Capture the cell that displays the provided text and extract its [X, Y] central coordinate. 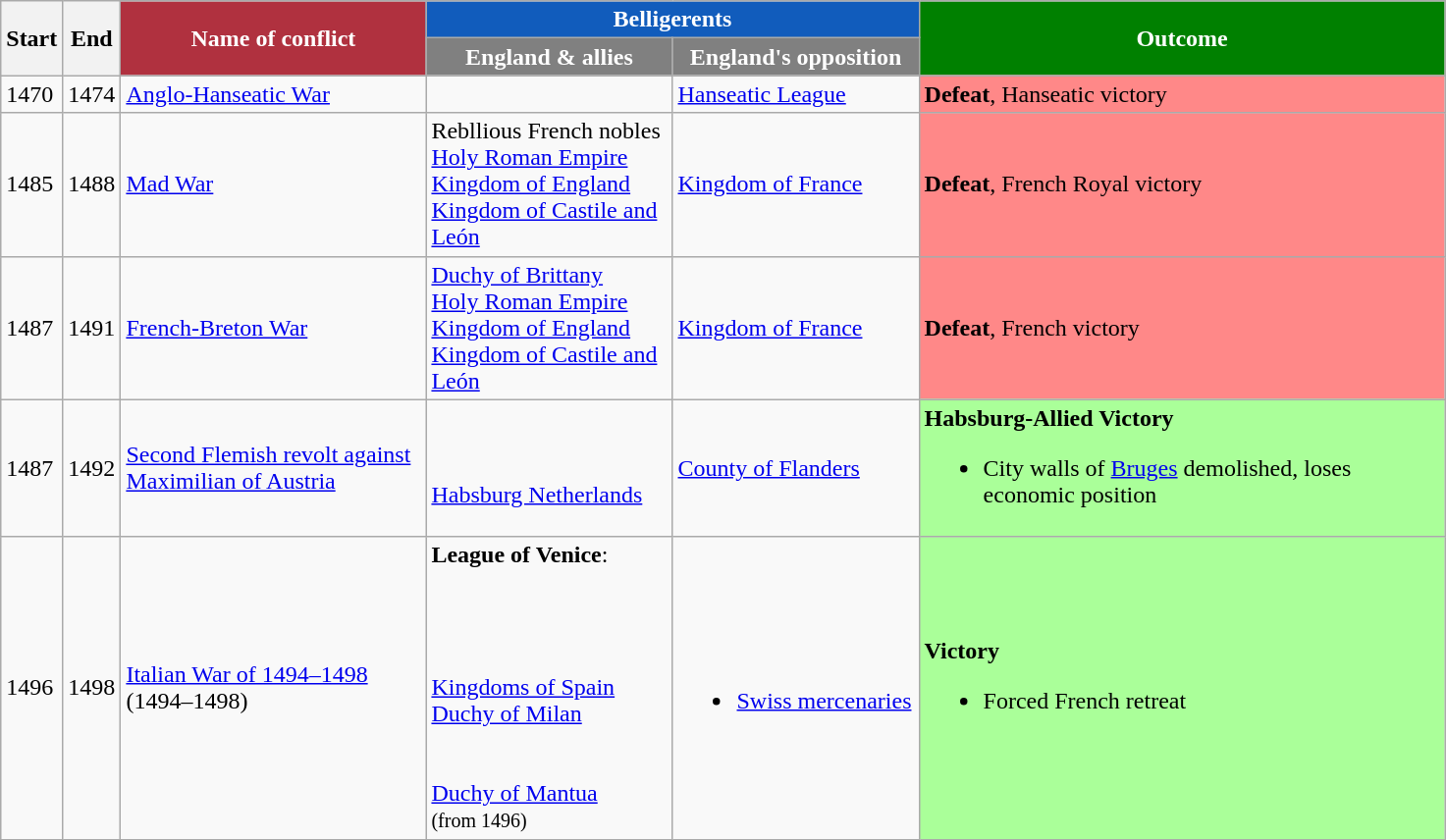
Swiss mercenaries [795, 688]
Habsburg Netherlands [550, 468]
Name of conflict [273, 38]
1474 [92, 94]
VictoryForced French retreat [1182, 688]
Defeat, French Royal victory [1182, 184]
Defeat, Hanseatic victory [1182, 94]
Mad War [273, 184]
League of Venice: Kingdoms of Spain Duchy of Milan Duchy of Mantua (from 1496) [550, 688]
French-Breton War [273, 328]
1470 [31, 94]
Belligerents [672, 20]
End [92, 38]
Hanseatic League [795, 94]
1496 [31, 688]
Second Flemish revolt against Maximilian of Austria [273, 468]
Anglo-Hanseatic War [273, 94]
1488 [92, 184]
Defeat, French victory [1182, 328]
1485 [31, 184]
England & allies [550, 57]
Duchy of Brittany Holy Roman Empire Kingdom of England Kingdom of Castile and León [550, 328]
1498 [92, 688]
Italian War of 1494–1498(1494–1498) [273, 688]
1491 [92, 328]
Rebllious French nobles Holy Roman Empire Kingdom of England Kingdom of Castile and León [550, 184]
1492 [92, 468]
Start [31, 38]
County of Flanders [795, 468]
England's opposition [795, 57]
Outcome [1182, 38]
Habsburg-Allied VictoryCity walls of Bruges demolished, loses economic position [1182, 468]
